Determine the (x, y) coordinate at the center of the cell enclosing the given text.  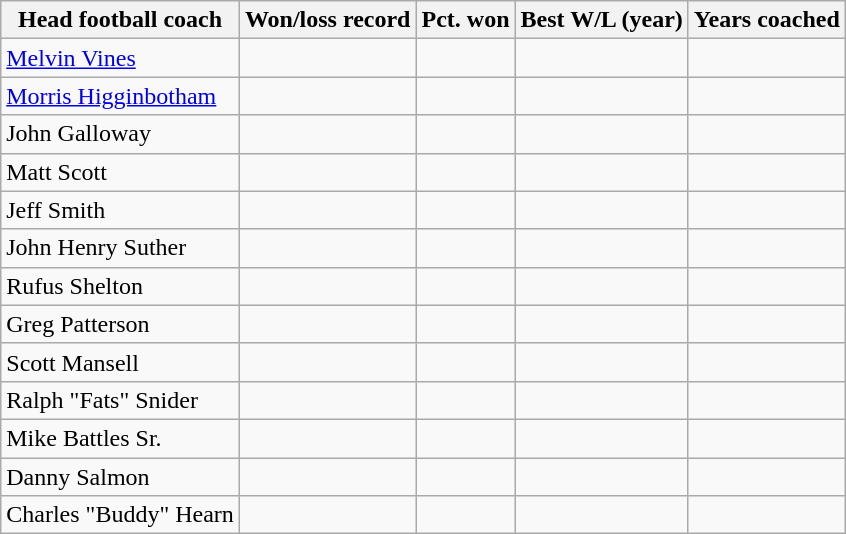
Ralph "Fats" Snider (120, 400)
Scott Mansell (120, 362)
Morris Higginbotham (120, 96)
Greg Patterson (120, 324)
Head football coach (120, 20)
Jeff Smith (120, 210)
Charles "Buddy" Hearn (120, 515)
Pct. won (466, 20)
Rufus Shelton (120, 286)
Mike Battles Sr. (120, 438)
Won/loss record (328, 20)
Years coached (766, 20)
Danny Salmon (120, 477)
John Henry Suther (120, 248)
John Galloway (120, 134)
Best W/L (year) (602, 20)
Melvin Vines (120, 58)
Matt Scott (120, 172)
